Return the (x, y) coordinate for the center point of the cell that contains the specified text.  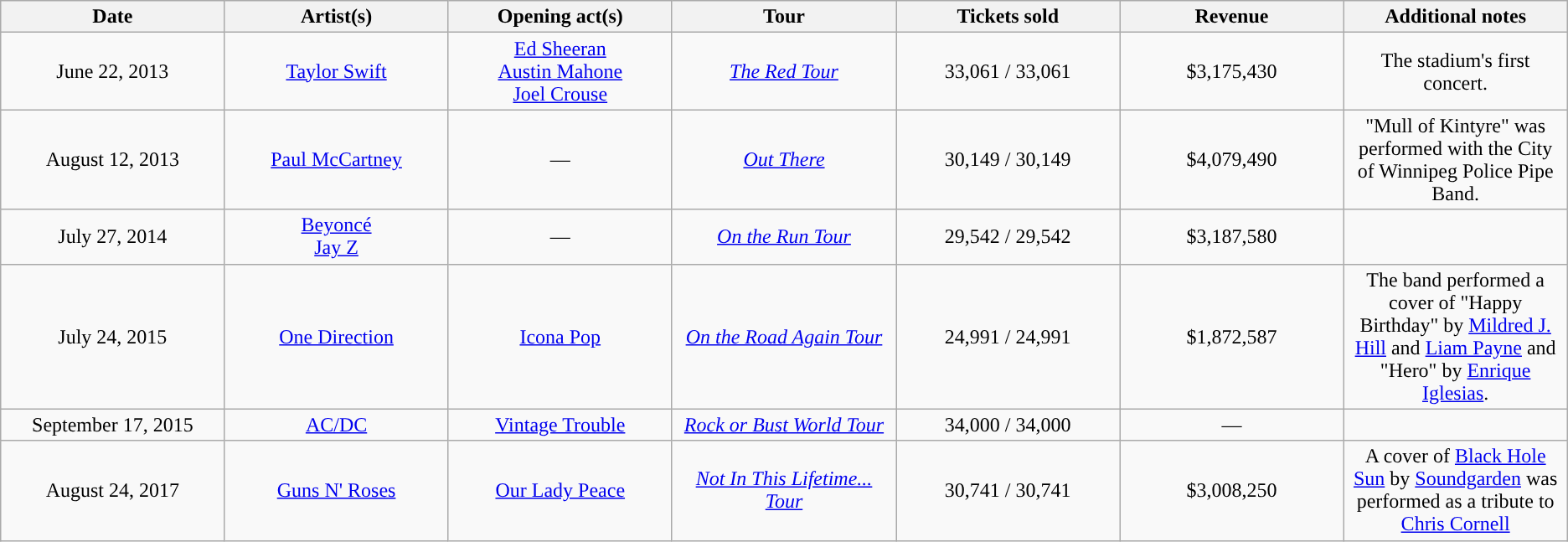
24,991 / 24,991 (1008, 337)
July 24, 2015 (112, 337)
Our Lady Peace (560, 491)
34,000 / 34,000 (1008, 425)
July 27, 2014 (112, 236)
33,061 / 33,061 (1008, 71)
The band performed a cover of "Happy Birthday" by Mildred J. Hill and Liam Payne and "Hero" by Enrique Iglesias. (1456, 337)
29,542 / 29,542 (1008, 236)
Tour (784, 17)
Taylor Swift (337, 71)
BeyoncéJay Z (337, 236)
Artist(s) (337, 17)
Out There (784, 159)
Guns N' Roses (337, 491)
$3,187,580 (1231, 236)
30,149 / 30,149 (1008, 159)
A cover of Black Hole Sun by Soundgarden was performed as a tribute to Chris Cornell (1456, 491)
One Direction (337, 337)
Paul McCartney (337, 159)
$1,872,587 (1231, 337)
Rock or Bust World Tour (784, 425)
Ed SheeranAustin MahoneJoel Crouse (560, 71)
The Red Tour (784, 71)
September 17, 2015 (112, 425)
Opening act(s) (560, 17)
On the Road Again Tour (784, 337)
August 24, 2017 (112, 491)
Tickets sold (1008, 17)
June 22, 2013 (112, 71)
Revenue (1231, 17)
August 12, 2013 (112, 159)
"Mull of Kintyre" was performed with the City of Winnipeg Police Pipe Band. (1456, 159)
On the Run Tour (784, 236)
Vintage Trouble (560, 425)
The stadium's first concert. (1456, 71)
Additional notes (1456, 17)
$4,079,490 (1231, 159)
Icona Pop (560, 337)
30,741 / 30,741 (1008, 491)
$3,008,250 (1231, 491)
Not In This Lifetime... Tour (784, 491)
Date (112, 17)
$3,175,430 (1231, 71)
AC/DC (337, 425)
